Locate the cell with the specified text and output its [X, Y] center coordinate. 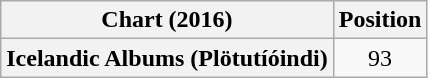
Position [380, 20]
93 [380, 58]
Chart (2016) [167, 20]
Icelandic Albums (Plötutíóindi) [167, 58]
